Find where the given text appears and provide that cell's center as [x, y] coordinate. 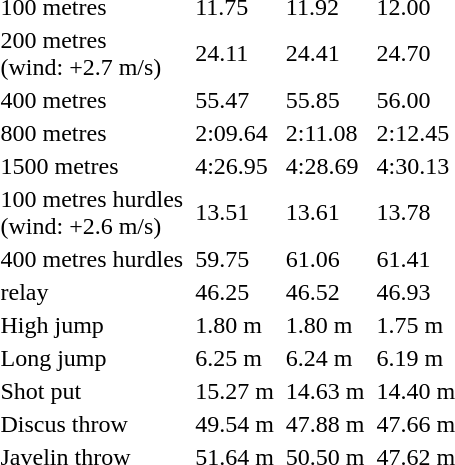
6.24 m [325, 358]
55.85 [325, 100]
46.52 [325, 292]
47.88 m [325, 424]
46.25 [235, 292]
49.54 m [235, 424]
14.63 m [325, 391]
15.27 m [235, 391]
24.41 [325, 54]
4:28.69 [325, 166]
55.47 [235, 100]
2:09.64 [235, 133]
6.25 m [235, 358]
13.61 [325, 212]
59.75 [235, 259]
2:11.08 [325, 133]
61.06 [325, 259]
13.51 [235, 212]
4:26.95 [235, 166]
24.11 [235, 54]
